Pinpoint the cell where the given text exists, returning its [x, y] midpoint coordinate. 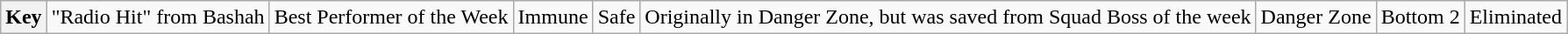
"Radio Hit" from Bashah [158, 17]
Originally in Danger Zone, but was saved from Squad Boss of the week [948, 17]
Eliminated [1515, 17]
Immune [552, 17]
Bottom 2 [1421, 17]
Best Performer of the Week [391, 17]
Safe [617, 17]
Danger Zone [1315, 17]
Key [24, 17]
